Detect which cell encompasses the target text, then output its [X, Y] center coordinate. 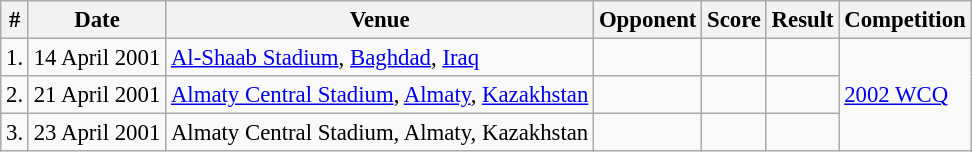
Competition [905, 20]
Al-Shaab Stadium, Baghdad, Iraq [380, 58]
1. [15, 58]
21 April 2001 [96, 95]
# [15, 20]
2. [15, 95]
Date [96, 20]
Score [734, 20]
14 April 2001 [96, 58]
3. [15, 133]
Venue [380, 20]
23 April 2001 [96, 133]
Opponent [648, 20]
2002 WCQ [905, 96]
Result [802, 20]
